Extract the (X, Y) coordinate from the center of the cell holding the provided text.  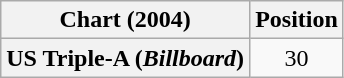
Chart (2004) (126, 20)
US Triple-A (Billboard) (126, 58)
30 (297, 58)
Position (297, 20)
